Output the [X, Y] coordinate of the center of the cell containing the given text.  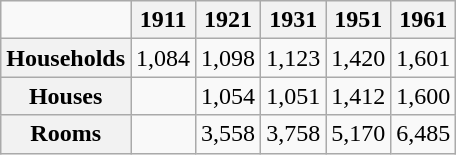
5,170 [358, 134]
1961 [424, 20]
1911 [164, 20]
1,412 [358, 96]
1921 [228, 20]
1,084 [164, 58]
1,601 [424, 58]
1,123 [294, 58]
1,600 [424, 96]
1,098 [228, 58]
Rooms [66, 134]
1931 [294, 20]
6,485 [424, 134]
1,051 [294, 96]
Houses [66, 96]
1,420 [358, 58]
1951 [358, 20]
3,558 [228, 134]
Households [66, 58]
3,758 [294, 134]
1,054 [228, 96]
